Return [x, y] of the center of cell containing provided text 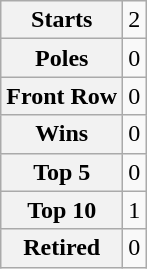
2 [134, 20]
Poles [62, 58]
Top 10 [62, 210]
Wins [62, 134]
Starts [62, 20]
Top 5 [62, 172]
1 [134, 210]
Retired [62, 248]
Front Row [62, 96]
